Search for the cell housing the specified text and yield its (x, y) center coordinate. 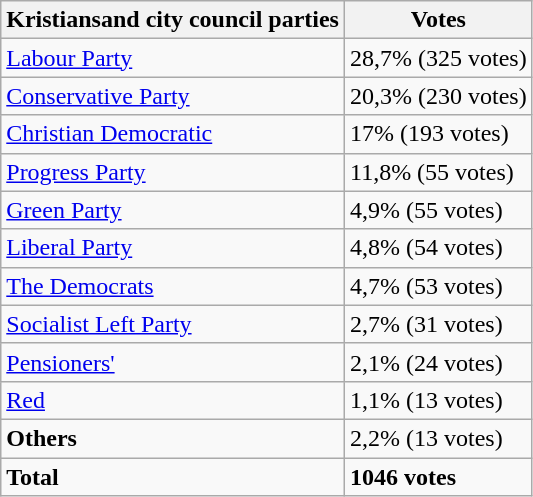
2,7% (31 votes) (438, 324)
2,1% (24 votes) (438, 362)
11,8% (55 votes) (438, 172)
Socialist Left Party (173, 324)
Labour Party (173, 58)
Votes (438, 20)
Kristiansand city council parties (173, 20)
Christian Democratic (173, 134)
Total (173, 477)
20,3% (230 votes) (438, 96)
4,7% (53 votes) (438, 286)
2,2% (13 votes) (438, 438)
Conservative Party (173, 96)
17% (193 votes) (438, 134)
28,7% (325 votes) (438, 58)
1046 votes (438, 477)
4,8% (54 votes) (438, 248)
Liberal Party (173, 248)
Green Party (173, 210)
Red (173, 400)
4,9% (55 votes) (438, 210)
1,1% (13 votes) (438, 400)
Pensioners' (173, 362)
Others (173, 438)
The Democrats (173, 286)
Progress Party (173, 172)
